Find where the given text appears and provide that cell's center as [X, Y] coordinate. 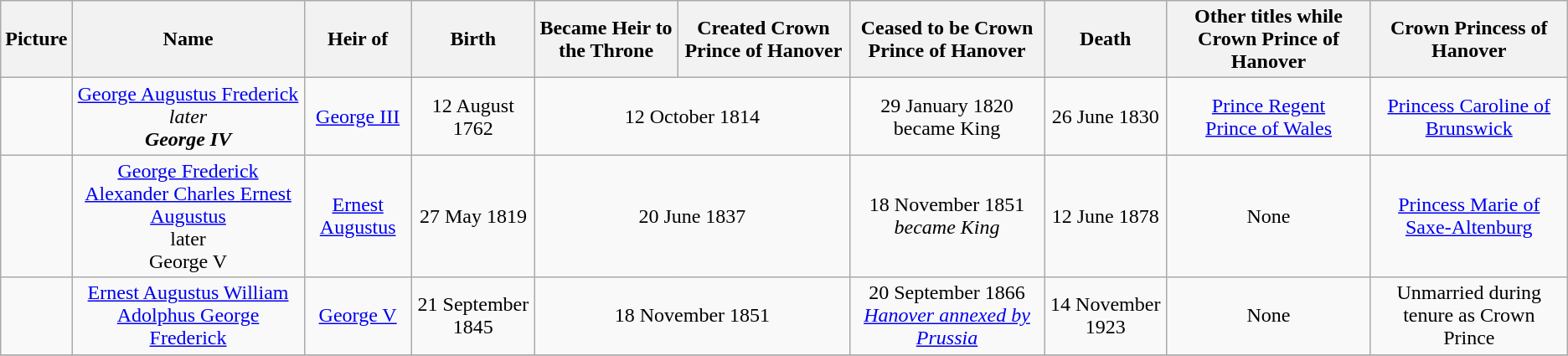
Created Crown Prince of Hanover [764, 39]
26 June 1830 [1106, 116]
21 September 1845 [472, 316]
18 November 1851 [693, 316]
George V [358, 316]
Prince RegentPrince of Wales [1269, 116]
George Augustus FredericklaterGeorge IV [188, 116]
Ceased to be Crown Prince of Hanover [946, 39]
18 November 1851became King [946, 216]
Ernest Augustus William Adolphus George Frederick [188, 316]
Name [188, 39]
Ernest Augustus [358, 216]
14 November 1923 [1106, 316]
Unmarried during tenure as Crown Prince [1469, 316]
20 June 1837 [693, 216]
George III [358, 116]
12 October 1814 [693, 116]
Crown Princess of Hanover [1469, 39]
Picture [37, 39]
Other titles while Crown Prince of Hanover [1269, 39]
Death [1106, 39]
Heir of [358, 39]
12 June 1878 [1106, 216]
Princess Marie of Saxe-Altenburg [1469, 216]
Birth [472, 39]
Became Heir to the Throne [606, 39]
29 January 1820became King [946, 116]
27 May 1819 [472, 216]
Princess Caroline of Brunswick [1469, 116]
George Frederick Alexander Charles Ernest AugustuslaterGeorge V [188, 216]
12 August 1762 [472, 116]
20 September 1866Hanover annexed by Prussia [946, 316]
